Return the [X, Y] coordinate for the center point of the cell that contains the specified text.  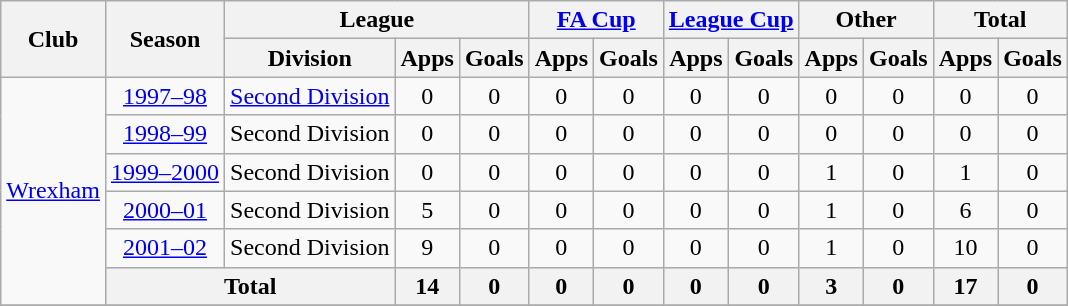
FA Cup [596, 20]
Division [310, 58]
1997–98 [164, 96]
6 [965, 210]
9 [427, 248]
League [378, 20]
10 [965, 248]
1998–99 [164, 134]
3 [831, 286]
2001–02 [164, 248]
Club [54, 39]
Other [866, 20]
17 [965, 286]
5 [427, 210]
1999–2000 [164, 172]
League Cup [731, 20]
Season [164, 39]
Wrexham [54, 191]
2000–01 [164, 210]
14 [427, 286]
